Determine the [X, Y] coordinate at the center of the cell enclosing the given text.  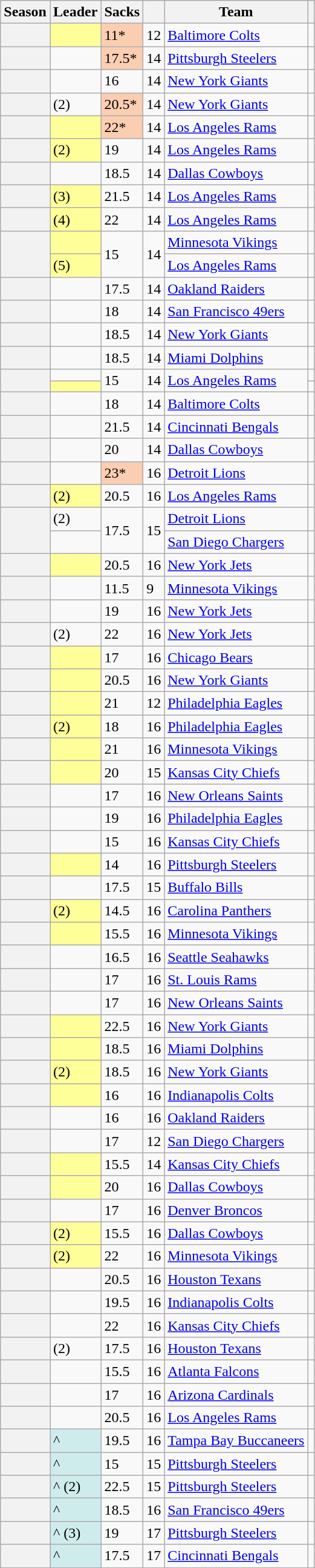
11.5 [122, 588]
Atlanta Falcons [236, 1371]
20.5* [122, 104]
(4) [75, 219]
Chicago Bears [236, 657]
Arizona Cardinals [236, 1394]
14.5 [122, 911]
23* [122, 473]
Team [236, 12]
^ (2) [75, 1487]
Sacks [122, 12]
(3) [75, 196]
Season [25, 12]
22* [122, 127]
9 [154, 588]
Tampa Bay Buccaneers [236, 1441]
(5) [75, 265]
Denver Broncos [236, 1210]
Buffalo Bills [236, 888]
11* [122, 35]
16.5 [122, 957]
^ (3) [75, 1533]
Seattle Seahawks [236, 957]
St. Louis Rams [236, 980]
Carolina Panthers [236, 911]
Leader [75, 12]
17.5* [122, 58]
